Find where the given text appears and provide that cell's center as (x, y) coordinate. 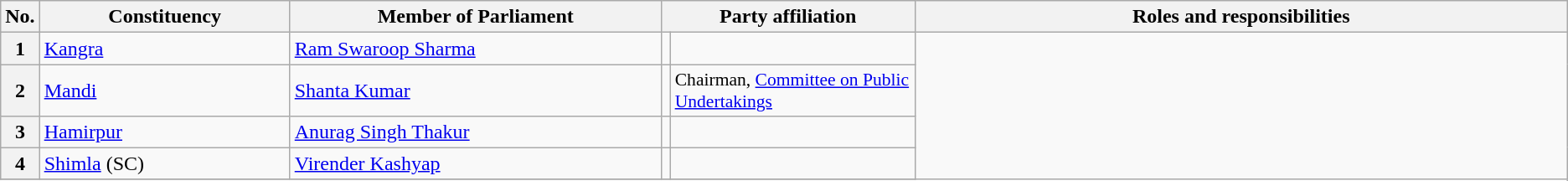
3 (20, 132)
1 (20, 49)
4 (20, 163)
Kangra (164, 49)
Mandi (164, 90)
2 (20, 90)
Anurag Singh Thakur (476, 132)
No. (20, 17)
Ram Swaroop Sharma (476, 49)
Constituency (164, 17)
Virender Kashyap (476, 163)
Party affiliation (787, 17)
Hamirpur (164, 132)
Shimla (SC) (164, 163)
Roles and responsibilities (1241, 17)
Chairman, Committee on Public Undertakings (793, 90)
Member of Parliament (476, 17)
Shanta Kumar (476, 90)
